From the cell containing the given text, extract its center point as [X, Y] coordinate. 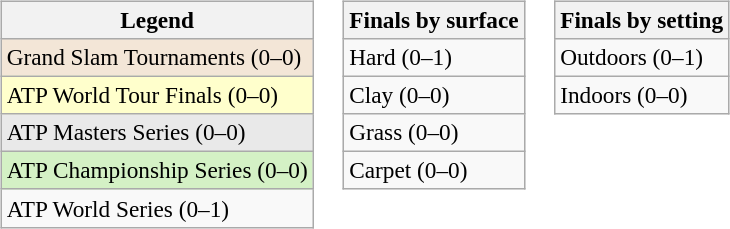
ATP World Tour Finals (0–0) [157, 95]
Finals by setting [642, 20]
ATP World Series (0–1) [157, 208]
Grass (0–0) [434, 133]
Carpet (0–0) [434, 171]
Indoors (0–0) [642, 95]
Clay (0–0) [434, 95]
Legend [157, 20]
ATP Masters Series (0–0) [157, 133]
Hard (0–1) [434, 57]
Grand Slam Tournaments (0–0) [157, 57]
Outdoors (0–1) [642, 57]
ATP Championship Series (0–0) [157, 171]
Finals by surface [434, 20]
